Determine the [x, y] coordinate at the center of the cell enclosing the given text.  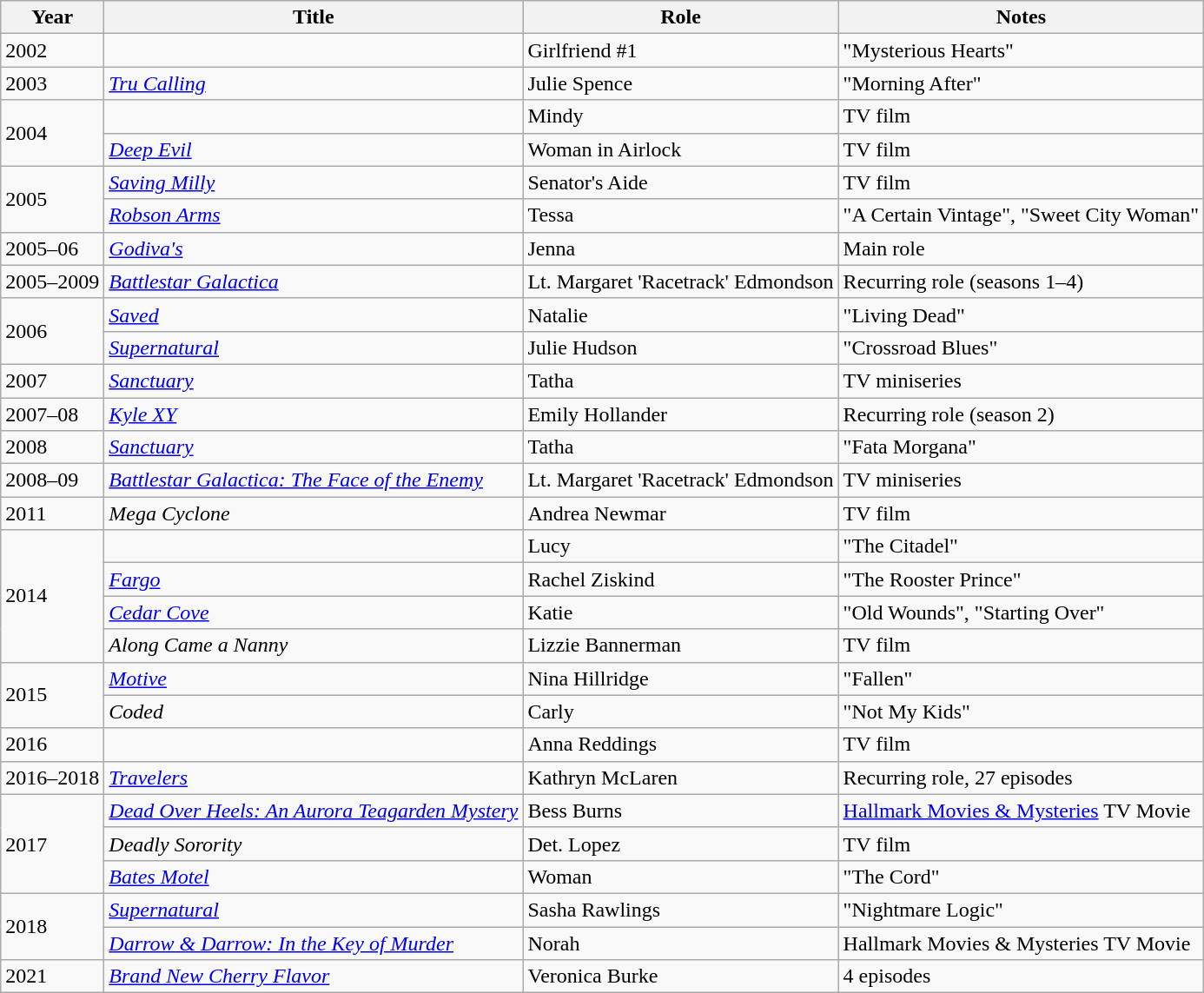
2008–09 [52, 480]
Deadly Sorority [314, 844]
Kyle XY [314, 414]
Dead Over Heels: An Aurora Teagarden Mystery [314, 811]
Darrow & Darrow: In the Key of Murder [314, 943]
Godiva's [314, 248]
"Old Wounds", "Starting Over" [1022, 612]
Veronica Burke [681, 976]
2002 [52, 50]
Woman [681, 877]
2018 [52, 926]
Saving Milly [314, 182]
2015 [52, 695]
2008 [52, 447]
"Not My Kids" [1022, 712]
2007 [52, 381]
2011 [52, 513]
"The Rooster Prince" [1022, 579]
Jenna [681, 248]
Tessa [681, 215]
Recurring role (seasons 1–4) [1022, 281]
Along Came a Nanny [314, 645]
"The Citadel" [1022, 546]
Brand New Cherry Flavor [314, 976]
Julie Hudson [681, 348]
Woman in Airlock [681, 149]
Carly [681, 712]
Emily Hollander [681, 414]
2007–08 [52, 414]
"Crossroad Blues" [1022, 348]
"Mysterious Hearts" [1022, 50]
Cedar Cove [314, 612]
Anna Reddings [681, 745]
2016 [52, 745]
Battlestar Galactica [314, 281]
Girlfriend #1 [681, 50]
Sasha Rawlings [681, 910]
4 episodes [1022, 976]
Lizzie Bannerman [681, 645]
2006 [52, 331]
"The Cord" [1022, 877]
"A Certain Vintage", "Sweet City Woman" [1022, 215]
Notes [1022, 17]
Tru Calling [314, 83]
Role [681, 17]
"Living Dead" [1022, 314]
Motive [314, 679]
2005–2009 [52, 281]
"Fata Morgana" [1022, 447]
"Nightmare Logic" [1022, 910]
2017 [52, 844]
Coded [314, 712]
Lucy [681, 546]
Katie [681, 612]
Nina Hillridge [681, 679]
"Fallen" [1022, 679]
Deep Evil [314, 149]
Julie Spence [681, 83]
Mega Cyclone [314, 513]
Recurring role, 27 episodes [1022, 778]
Fargo [314, 579]
Bess Burns [681, 811]
Year [52, 17]
2003 [52, 83]
Bates Motel [314, 877]
Andrea Newmar [681, 513]
Robson Arms [314, 215]
Main role [1022, 248]
2005 [52, 199]
Senator's Aide [681, 182]
Natalie [681, 314]
Saved [314, 314]
2005–06 [52, 248]
Det. Lopez [681, 844]
2004 [52, 133]
Title [314, 17]
2016–2018 [52, 778]
Battlestar Galactica: The Face of the Enemy [314, 480]
2014 [52, 596]
Mindy [681, 116]
2021 [52, 976]
Recurring role (season 2) [1022, 414]
Travelers [314, 778]
"Morning After" [1022, 83]
Kathryn McLaren [681, 778]
Norah [681, 943]
Rachel Ziskind [681, 579]
